Scan for the cell matching the given text and deliver its [X, Y] coordinate at center. 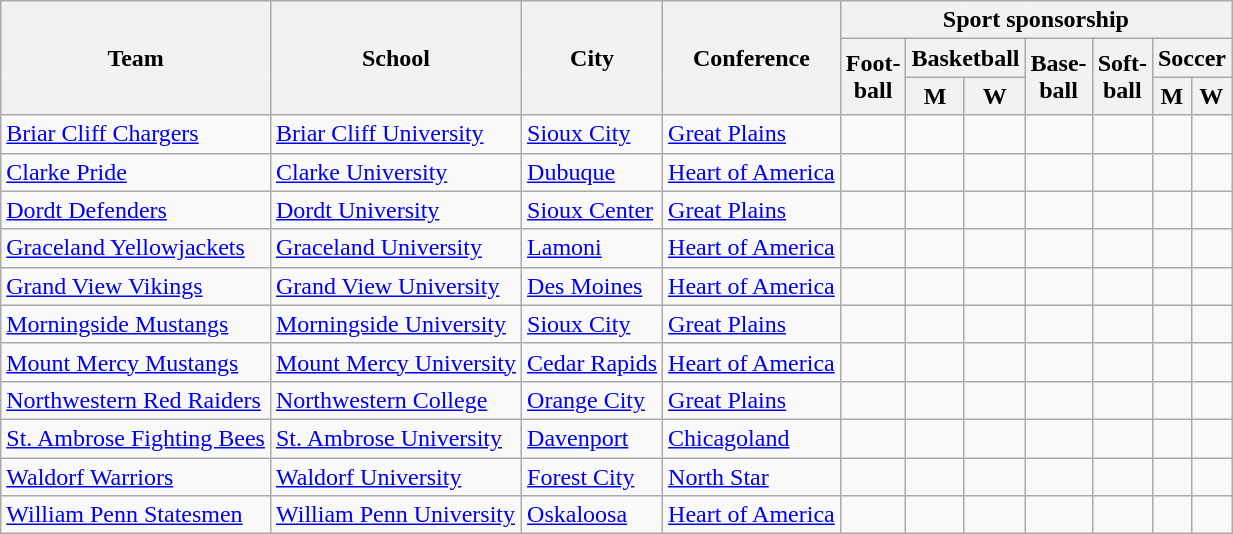
Soft-ball [1122, 77]
Orange City [592, 400]
Foot-ball [873, 77]
William Penn Statesmen [136, 515]
North Star [752, 477]
Soccer [1192, 58]
Waldorf University [396, 477]
Forest City [592, 477]
Clarke Pride [136, 172]
Graceland University [396, 248]
Mount Mercy University [396, 362]
Grand View Vikings [136, 286]
Dubuque [592, 172]
Chicagoland [752, 438]
Base-ball [1058, 77]
St. Ambrose University [396, 438]
Basketball [966, 58]
William Penn University [396, 515]
Northwestern Red Raiders [136, 400]
Conference [752, 58]
Davenport [592, 438]
School [396, 58]
City [592, 58]
Clarke University [396, 172]
Des Moines [592, 286]
Morningside Mustangs [136, 324]
Briar Cliff Chargers [136, 134]
Waldorf Warriors [136, 477]
Briar Cliff University [396, 134]
Oskaloosa [592, 515]
Sport sponsorship [1036, 20]
Graceland Yellowjackets [136, 248]
St. Ambrose Fighting Bees [136, 438]
Dordt Defenders [136, 210]
Lamoni [592, 248]
Sioux Center [592, 210]
Cedar Rapids [592, 362]
Team [136, 58]
Dordt University [396, 210]
Mount Mercy Mustangs [136, 362]
Grand View University [396, 286]
Morningside University [396, 324]
Northwestern College [396, 400]
